Output the (X, Y) coordinate of the center of the cell containing the given text.  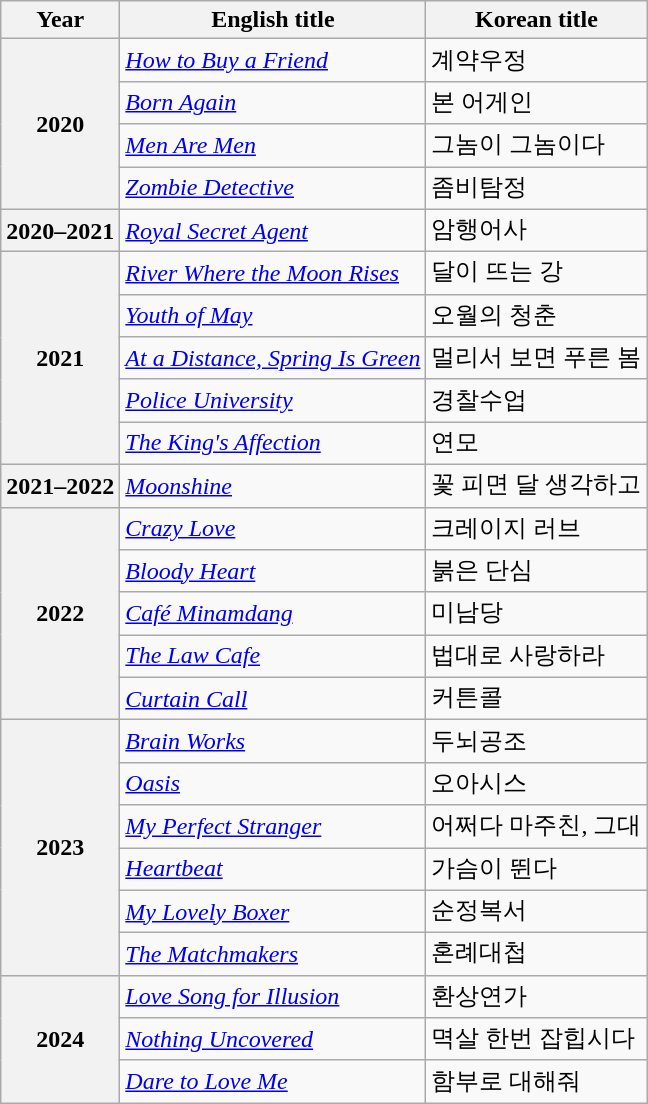
가슴이 뛴다 (536, 870)
Zombie Detective (273, 188)
Men Are Men (273, 146)
멀리서 보면 푸른 봄 (536, 358)
순정복서 (536, 912)
Born Again (273, 102)
경찰수업 (536, 400)
2020–2021 (60, 230)
Youth of May (273, 316)
미남당 (536, 614)
Brain Works (273, 742)
2021–2022 (60, 486)
Oasis (273, 784)
커튼콜 (536, 698)
The Law Cafe (273, 656)
At a Distance, Spring Is Green (273, 358)
암행어사 (536, 230)
My Lovely Boxer (273, 912)
English title (273, 20)
Heartbeat (273, 870)
Korean title (536, 20)
Nothing Uncovered (273, 1040)
두뇌공조 (536, 742)
The Matchmakers (273, 954)
Police University (273, 400)
2024 (60, 1039)
2022 (60, 614)
Curtain Call (273, 698)
함부로 대해줘 (536, 1082)
계약우정 (536, 60)
오아시스 (536, 784)
My Perfect Stranger (273, 826)
Dare to Love Me (273, 1082)
본 어게인 (536, 102)
그놈이 그놈이다 (536, 146)
Year (60, 20)
크레이지 러브 (536, 528)
Moonshine (273, 486)
2020 (60, 124)
연모 (536, 444)
How to Buy a Friend (273, 60)
멱살 한번 잡힙시다 (536, 1040)
달이 뜨는 강 (536, 274)
좀비탐정 (536, 188)
Love Song for Illusion (273, 996)
붉은 단심 (536, 572)
오월의 청춘 (536, 316)
River Where the Moon Rises (273, 274)
환상연가 (536, 996)
Crazy Love (273, 528)
어쩌다 마주친, 그대 (536, 826)
The King's Affection (273, 444)
Café Minamdang (273, 614)
Bloody Heart (273, 572)
혼례대첩 (536, 954)
2021 (60, 358)
2023 (60, 848)
Royal Secret Agent (273, 230)
법대로 사랑하라 (536, 656)
꽃 피면 달 생각하고 (536, 486)
